Output the (x, y) coordinate of the center of the cell containing the given text.  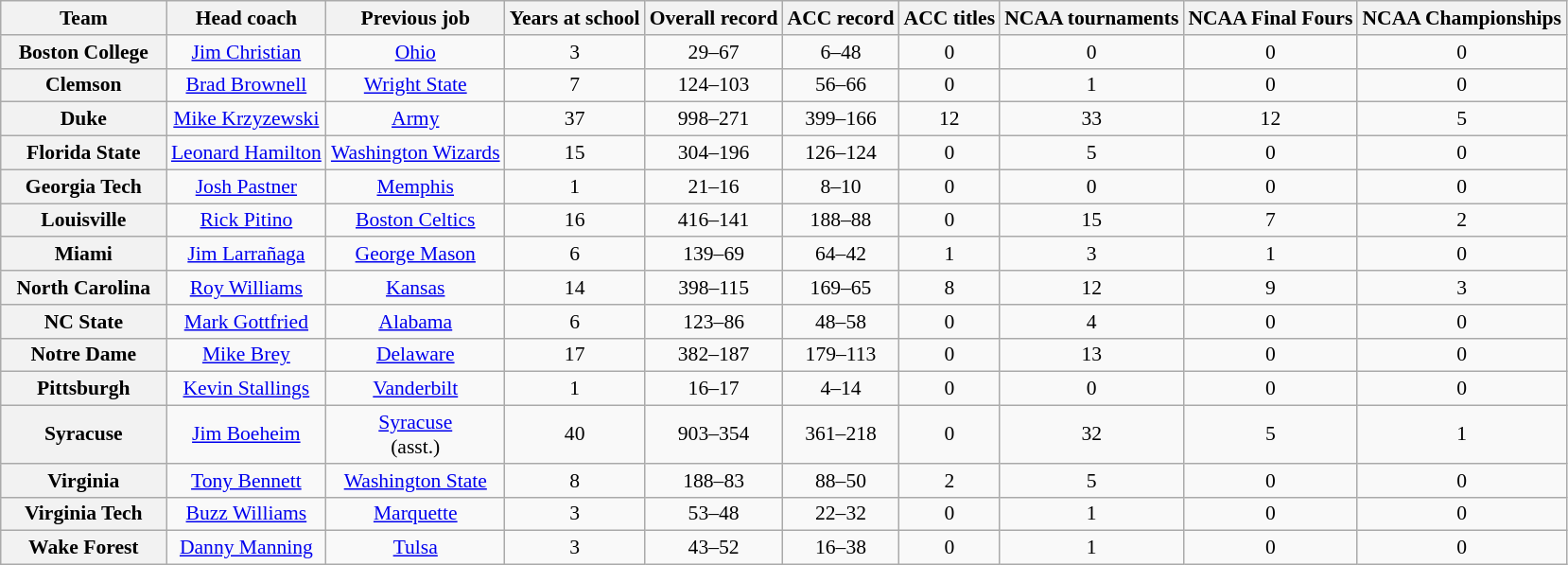
Rick Pitino (246, 221)
399–166 (840, 119)
Army (416, 119)
Boston Celtics (416, 221)
North Carolina (83, 288)
NCAA tournaments (1091, 18)
Wake Forest (83, 548)
21–16 (714, 186)
Danny Manning (246, 548)
Previous job (416, 18)
Leonard Hamilton (246, 153)
Mark Gottfried (246, 322)
179–113 (840, 355)
Jim Boeheim (246, 435)
4 (1091, 322)
Miami (83, 255)
40 (575, 435)
188–83 (714, 481)
Roy Williams (246, 288)
Kevin Stallings (246, 389)
Delaware (416, 355)
88–50 (840, 481)
Tulsa (416, 548)
56–66 (840, 85)
Florida State (83, 153)
Alabama (416, 322)
Memphis (416, 186)
169–65 (840, 288)
Virginia (83, 481)
6–48 (840, 52)
Josh Pastner (246, 186)
64–42 (840, 255)
Notre Dame (83, 355)
4–14 (840, 389)
29–67 (714, 52)
Jim Larrañaga (246, 255)
Syracuse(asst.) (416, 435)
16–17 (714, 389)
48–58 (840, 322)
33 (1091, 119)
Team (83, 18)
NC State (83, 322)
Tony Bennett (246, 481)
Washington State (416, 481)
Syracuse (83, 435)
382–187 (714, 355)
53–48 (714, 514)
9 (1270, 288)
139–69 (714, 255)
126–124 (840, 153)
8–10 (840, 186)
16–38 (840, 548)
NCAA Final Fours (1270, 18)
903–354 (714, 435)
Pittsburgh (83, 389)
188–88 (840, 221)
123–86 (714, 322)
14 (575, 288)
Years at school (575, 18)
Duke (83, 119)
Overall record (714, 18)
43–52 (714, 548)
Jim Christian (246, 52)
Louisville (83, 221)
Head coach (246, 18)
NCAA Championships (1462, 18)
Vanderbilt (416, 389)
998–271 (714, 119)
Virginia Tech (83, 514)
ACC record (840, 18)
37 (575, 119)
17 (575, 355)
Clemson (83, 85)
361–218 (840, 435)
32 (1091, 435)
Kansas (416, 288)
304–196 (714, 153)
398–115 (714, 288)
Boston College (83, 52)
Buzz Williams (246, 514)
Mike Brey (246, 355)
Georgia Tech (83, 186)
ACC titles (950, 18)
416–141 (714, 221)
Wright State (416, 85)
Marquette (416, 514)
George Mason (416, 255)
22–32 (840, 514)
Washington Wizards (416, 153)
13 (1091, 355)
Brad Brownell (246, 85)
Mike Krzyzewski (246, 119)
16 (575, 221)
124–103 (714, 85)
Ohio (416, 52)
